Locate the cell with the specified text and output its [x, y] center coordinate. 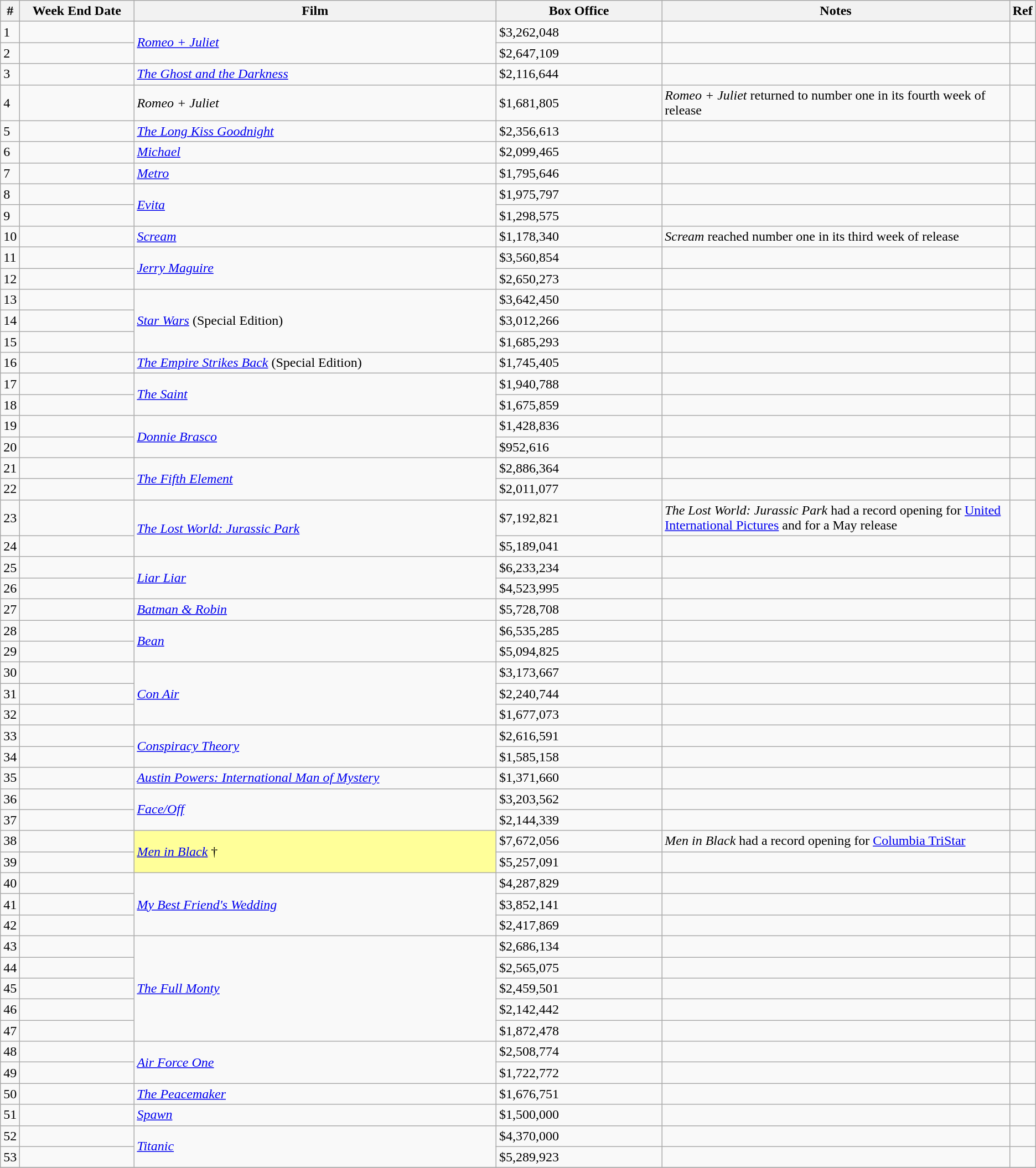
$3,560,854 [579, 257]
$2,011,077 [579, 489]
39 [10, 862]
$7,672,056 [579, 841]
The Full Monty [315, 988]
$5,257,091 [579, 862]
Romeo + Juliet returned to number one in its fourth week of release [836, 103]
44 [10, 968]
$4,287,829 [579, 883]
Ref [1023, 11]
$2,508,774 [579, 1052]
# [10, 11]
The Empire Strikes Back (Special Edition) [315, 363]
$5,728,708 [579, 609]
$3,173,667 [579, 673]
Michael [315, 152]
29 [10, 652]
$1,298,575 [579, 215]
15 [10, 342]
$1,681,805 [579, 103]
$1,685,293 [579, 342]
14 [10, 321]
23 [10, 518]
$1,940,788 [579, 384]
Bean [315, 641]
Week End Date [77, 11]
$1,722,772 [579, 1073]
$1,795,646 [579, 173]
42 [10, 925]
40 [10, 883]
31 [10, 694]
19 [10, 426]
9 [10, 215]
Air Force One [315, 1062]
$2,886,364 [579, 468]
The Ghost and the Darkness [315, 74]
3 [10, 74]
$952,616 [579, 447]
33 [10, 736]
$2,099,465 [579, 152]
Scream reached number one in its third week of release [836, 236]
Evita [315, 205]
37 [10, 820]
35 [10, 778]
Donnie Brasco [315, 437]
49 [10, 1073]
48 [10, 1052]
$3,642,450 [579, 300]
$3,852,141 [579, 904]
12 [10, 278]
$5,094,825 [579, 652]
28 [10, 630]
Metro [315, 173]
Men in Black had a record opening for Columbia TriStar [836, 841]
46 [10, 1010]
Liar Liar [315, 578]
$2,565,075 [579, 968]
53 [10, 1157]
8 [10, 194]
My Best Friend's Wedding [315, 904]
$2,142,442 [579, 1010]
$2,686,134 [579, 946]
25 [10, 567]
Film [315, 11]
7 [10, 173]
The Fifth Element [315, 479]
4 [10, 103]
$2,417,869 [579, 925]
13 [10, 300]
52 [10, 1136]
5 [10, 131]
$7,192,821 [579, 518]
The Lost World: Jurassic Park [315, 528]
51 [10, 1115]
The Peacemaker [315, 1094]
$1,676,751 [579, 1094]
41 [10, 904]
$6,233,234 [579, 567]
$2,616,591 [579, 736]
50 [10, 1094]
21 [10, 468]
32 [10, 715]
47 [10, 1031]
38 [10, 841]
$1,975,797 [579, 194]
10 [10, 236]
Star Wars (Special Edition) [315, 321]
24 [10, 546]
$3,203,562 [579, 799]
27 [10, 609]
36 [10, 799]
22 [10, 489]
Conspiracy Theory [315, 746]
$4,370,000 [579, 1136]
$5,189,041 [579, 546]
11 [10, 257]
$3,012,266 [579, 321]
Men in Black † [315, 852]
$1,178,340 [579, 236]
45 [10, 989]
43 [10, 946]
$6,535,285 [579, 630]
$1,677,073 [579, 715]
$4,523,995 [579, 588]
The Long Kiss Goodnight [315, 131]
The Saint [315, 394]
Titanic [315, 1146]
Batman & Robin [315, 609]
16 [10, 363]
Box Office [579, 11]
$1,745,405 [579, 363]
$1,675,859 [579, 405]
$5,289,923 [579, 1157]
2 [10, 53]
$2,144,339 [579, 820]
Con Air [315, 694]
26 [10, 588]
Notes [836, 11]
34 [10, 757]
$3,262,048 [579, 32]
Jerry Maguire [315, 268]
20 [10, 447]
$2,647,109 [579, 53]
$2,240,744 [579, 694]
The Lost World: Jurassic Park had a record opening for United International Pictures and for a May release [836, 518]
6 [10, 152]
Austin Powers: International Man of Mystery [315, 778]
$1,428,836 [579, 426]
$2,116,644 [579, 74]
$1,872,478 [579, 1031]
$2,356,613 [579, 131]
Face/Off [315, 809]
18 [10, 405]
$1,585,158 [579, 757]
$1,371,660 [579, 778]
Scream [315, 236]
$2,650,273 [579, 278]
1 [10, 32]
17 [10, 384]
Spawn [315, 1115]
$2,459,501 [579, 989]
$1,500,000 [579, 1115]
30 [10, 673]
